Extract the (x, y) coordinate from the center of the cell holding the provided text.  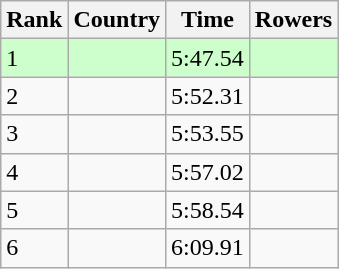
5:57.02 (208, 172)
5:53.55 (208, 134)
5:52.31 (208, 96)
6:09.91 (208, 248)
5:47.54 (208, 58)
Rowers (293, 20)
Time (208, 20)
4 (34, 172)
Rank (34, 20)
5:58.54 (208, 210)
5 (34, 210)
1 (34, 58)
Country (117, 20)
2 (34, 96)
3 (34, 134)
6 (34, 248)
